Scan for the cell matching the given text and deliver its [X, Y] coordinate at center. 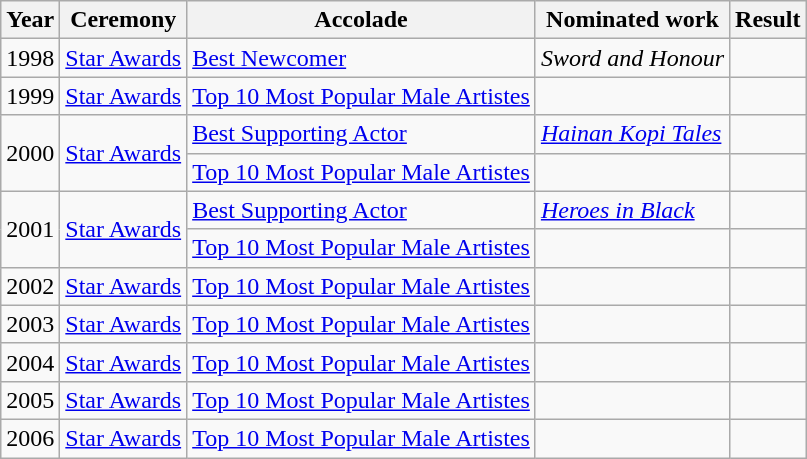
Year [30, 20]
2005 [30, 400]
2000 [30, 153]
Sword and Honour [632, 58]
2001 [30, 229]
1998 [30, 58]
2006 [30, 438]
Heroes in Black [632, 210]
Ceremony [124, 20]
Best Newcomer [362, 58]
2004 [30, 362]
Hainan Kopi Tales [632, 134]
Nominated work [632, 20]
2002 [30, 286]
Result [768, 20]
1999 [30, 96]
2003 [30, 324]
Accolade [362, 20]
